Identify which cell holds the provided text, then report its [x, y] central coordinate. 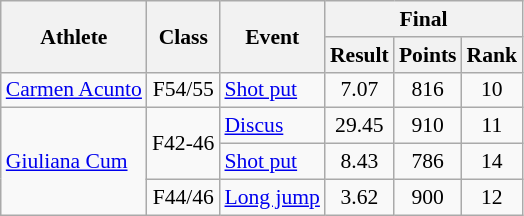
910 [428, 126]
11 [492, 126]
900 [428, 197]
7.07 [360, 90]
Result [360, 55]
Athlete [74, 36]
Discus [272, 126]
Class [183, 36]
3.62 [360, 197]
12 [492, 197]
29.45 [360, 126]
Final [424, 19]
Carmen Acunto [74, 90]
10 [492, 90]
786 [428, 162]
Event [272, 36]
Giuliana Cum [74, 162]
Points [428, 55]
F44/46 [183, 197]
816 [428, 90]
F54/55 [183, 90]
14 [492, 162]
8.43 [360, 162]
F42-46 [183, 144]
Long jump [272, 197]
Rank [492, 55]
